For the text-containing cell, return its midpoint in (X, Y) coordinate format. 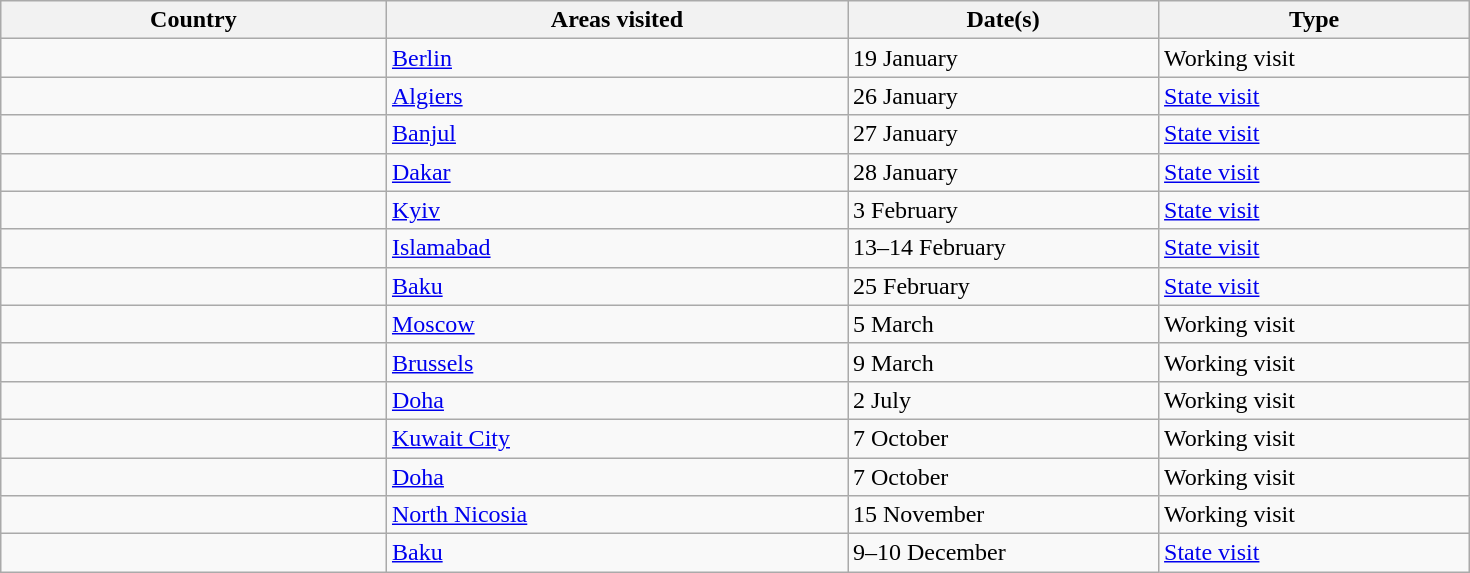
27 January (1004, 134)
Kuwait City (616, 438)
28 January (1004, 172)
Brussels (616, 362)
Date(s) (1004, 20)
9 March (1004, 362)
Algiers (616, 96)
Moscow (616, 324)
Berlin (616, 58)
Areas visited (616, 20)
Type (1314, 20)
5 March (1004, 324)
26 January (1004, 96)
Islamabad (616, 248)
13–14 February (1004, 248)
2 July (1004, 400)
9–10 December (1004, 553)
Banjul (616, 134)
Country (193, 20)
Kyiv (616, 210)
North Nicosia (616, 515)
3 February (1004, 210)
25 February (1004, 286)
15 November (1004, 515)
19 January (1004, 58)
Dakar (616, 172)
